Provide the [x, y] coordinate of the cell's center where the given text is located.  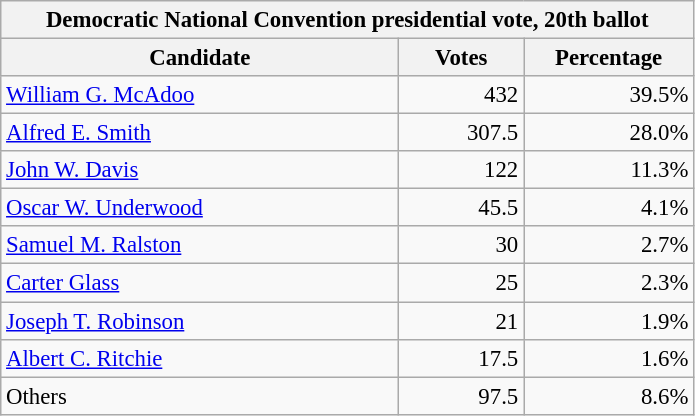
21 [462, 321]
Samuel M. Ralston [200, 245]
Others [200, 396]
1.6% [609, 358]
John W. Davis [200, 170]
Carter Glass [200, 283]
Candidate [200, 58]
432 [462, 95]
2.3% [609, 283]
25 [462, 283]
William G. McAdoo [200, 95]
17.5 [462, 358]
Percentage [609, 58]
97.5 [462, 396]
45.5 [462, 208]
39.5% [609, 95]
Alfred E. Smith [200, 133]
122 [462, 170]
1.9% [609, 321]
Albert C. Ritchie [200, 358]
Joseph T. Robinson [200, 321]
4.1% [609, 208]
28.0% [609, 133]
2.7% [609, 245]
8.6% [609, 396]
Democratic National Convention presidential vote, 20th ballot [348, 20]
Votes [462, 58]
307.5 [462, 133]
Oscar W. Underwood [200, 208]
11.3% [609, 170]
30 [462, 245]
